Pinpoint the cell where the given text exists, returning its (X, Y) midpoint coordinate. 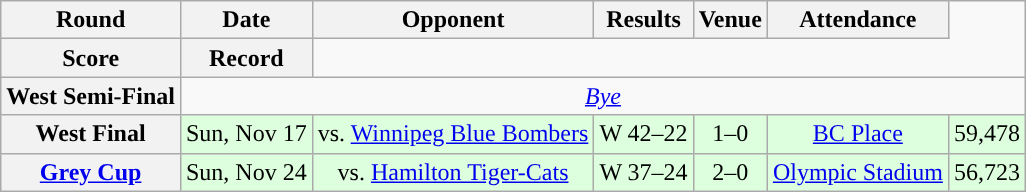
Bye (602, 96)
56,723 (986, 172)
West Semi-Final (91, 96)
Olympic Stadium (858, 172)
Grey Cup (91, 172)
Round (91, 20)
vs. Hamilton Tiger-Cats (453, 172)
W 42–22 (644, 134)
Results (644, 20)
W 37–24 (644, 172)
1–0 (730, 134)
Date (246, 20)
vs. Winnipeg Blue Bombers (453, 134)
Opponent (453, 20)
59,478 (986, 134)
2–0 (730, 172)
Venue (730, 20)
Record (246, 58)
Attendance (858, 20)
Sun, Nov 17 (246, 134)
West Final (91, 134)
BC Place (858, 134)
Sun, Nov 24 (246, 172)
Score (91, 58)
